Search for the cell housing the specified text and yield its [X, Y] center coordinate. 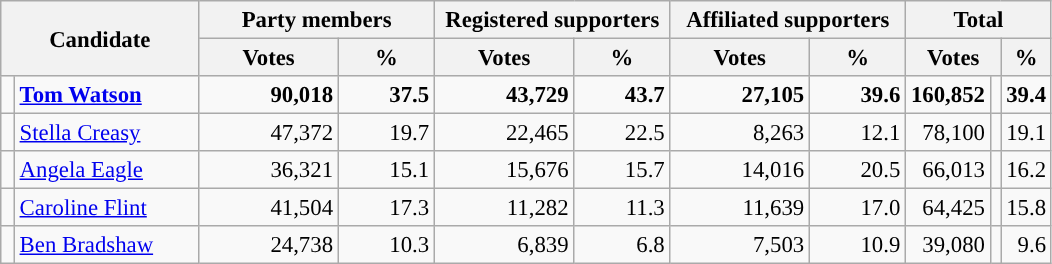
90,018 [268, 95]
37.5 [386, 95]
39.4 [1026, 95]
39,080 [948, 245]
Stella Creasy [106, 133]
12.1 [858, 133]
66,013 [948, 170]
78,100 [948, 133]
43,729 [504, 95]
11,639 [740, 208]
43.7 [622, 95]
10.9 [858, 245]
7,503 [740, 245]
47,372 [268, 133]
Tom Watson [106, 95]
20.5 [858, 170]
15.7 [622, 170]
39.6 [858, 95]
Total [979, 20]
Affiliated supporters [788, 20]
Registered supporters [552, 20]
64,425 [948, 208]
Candidate [100, 38]
22,465 [504, 133]
41,504 [268, 208]
6.8 [622, 245]
11.3 [622, 208]
16.2 [1026, 170]
15,676 [504, 170]
15.8 [1026, 208]
14,016 [740, 170]
17.3 [386, 208]
Angela Eagle [106, 170]
24,738 [268, 245]
6,839 [504, 245]
36,321 [268, 170]
15.1 [386, 170]
17.0 [858, 208]
27,105 [740, 95]
19.7 [386, 133]
8,263 [740, 133]
Ben Bradshaw [106, 245]
Caroline Flint [106, 208]
10.3 [386, 245]
22.5 [622, 133]
19.1 [1026, 133]
11,282 [504, 208]
160,852 [948, 95]
Party members [317, 20]
9.6 [1026, 245]
